Return (x, y) of the center of cell containing provided text 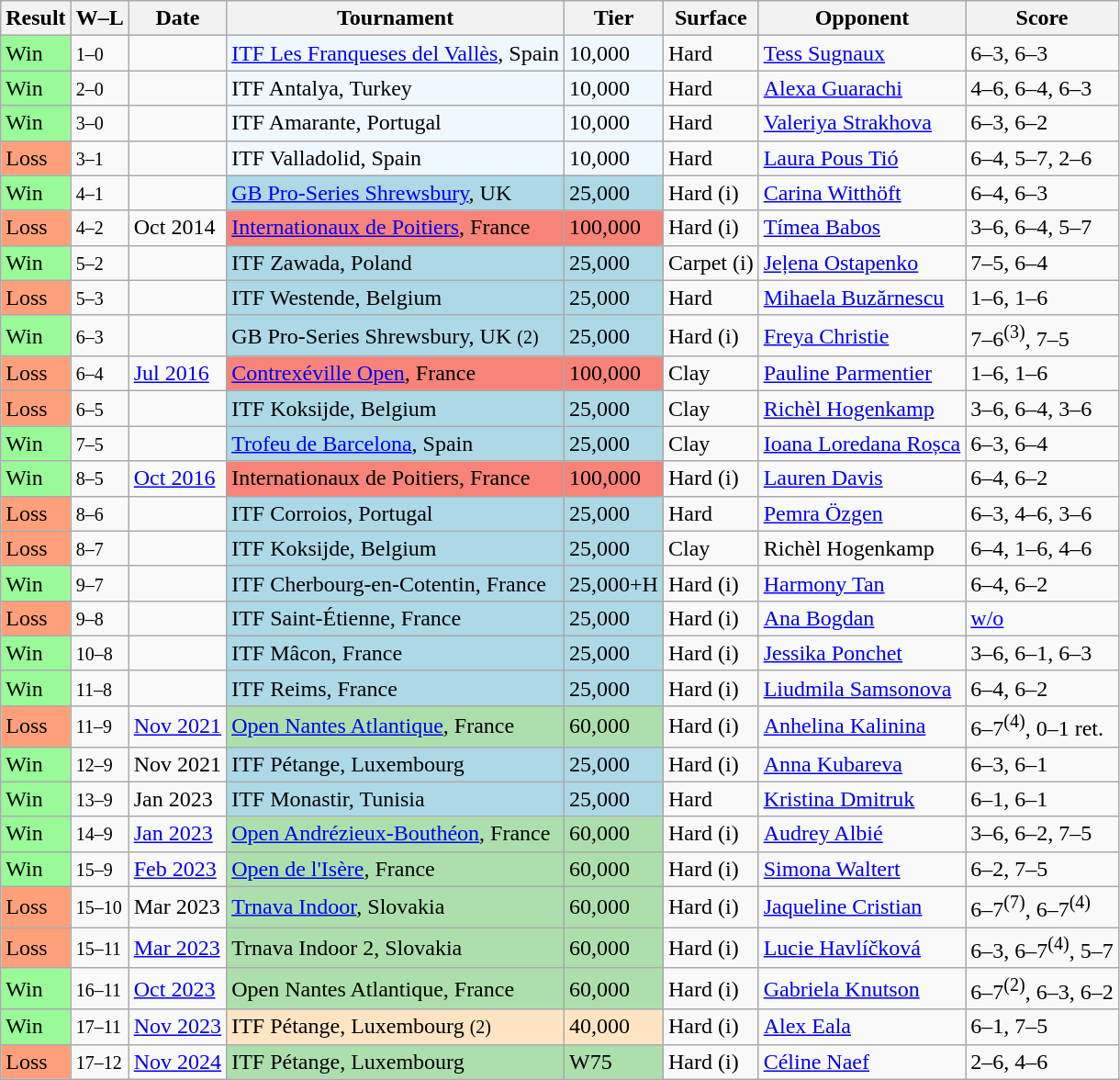
Laura Pous Tió (862, 158)
15–9 (99, 869)
Liudmila Samsonova (862, 688)
Trnava Indoor, Slovakia (396, 907)
Oct 2023 (177, 988)
Jessika Ponchet (862, 653)
3–6, 6–4, 5–7 (1042, 228)
9–8 (99, 618)
5–2 (99, 263)
6–3, 6–7(4), 5–7 (1042, 948)
6–3, 6–3 (1042, 53)
Tournament (396, 18)
Anhelina Kalinina (862, 726)
13–9 (99, 799)
15–11 (99, 948)
4–2 (99, 228)
6–3, 4–6, 3–6 (1042, 513)
6–3, 6–1 (1042, 764)
Carina Witthöft (862, 193)
ITF Monastir, Tunisia (396, 799)
6–2, 7–5 (1042, 869)
6–7(4), 0–1 ret. (1042, 726)
17–12 (99, 1062)
ITF Valladolid, Spain (396, 158)
6–4 (99, 374)
6–1, 7–5 (1042, 1027)
Gabriela Knutson (862, 988)
Harmony Tan (862, 583)
7–5, 6–4 (1042, 263)
w/o (1042, 618)
2–6, 4–6 (1042, 1062)
6–7(7), 6–7(4) (1042, 907)
3–6, 6–4, 3–6 (1042, 409)
3–6, 6–1, 6–3 (1042, 653)
Jeļena Ostapenko (862, 263)
Nov 2024 (177, 1062)
Lauren Davis (862, 478)
3–6, 6–2, 7–5 (1042, 834)
ITF Pétange, Luxembourg (2) (396, 1027)
Audrey Albié (862, 834)
10–8 (99, 653)
GB Pro-Series Shrewsbury, UK (2) (396, 336)
Simona Waltert (862, 869)
ITF Cherbourg-en-Cotentin, France (396, 583)
Freya Christie (862, 336)
Anna Kubareva (862, 764)
Jaqueline Cristian (862, 907)
W–L (99, 18)
6–4, 1–6, 4–6 (1042, 548)
Nov 2023 (177, 1027)
8–5 (99, 478)
Trnava Indoor 2, Slovakia (396, 948)
ITF Corroios, Portugal (396, 513)
Trofeu de Barcelona, Spain (396, 444)
Alex Eala (862, 1027)
Result (36, 18)
15–10 (99, 907)
ITF Amarante, Portugal (396, 123)
6–1, 6–1 (1042, 799)
6–3 (99, 336)
ITF Mâcon, France (396, 653)
Open de l'Isère, France (396, 869)
Surface (711, 18)
ITF Antalya, Turkey (396, 88)
5–3 (99, 298)
11–9 (99, 726)
Contrexéville Open, France (396, 374)
Open Andrézieux-Bouthéon, France (396, 834)
Jul 2016 (177, 374)
12–9 (99, 764)
8–6 (99, 513)
Ioana Loredana Roșca (862, 444)
Céline Naef (862, 1062)
Pemra Özgen (862, 513)
ITF Zawada, Poland (396, 263)
25,000+H (614, 583)
6–4, 5–7, 2–6 (1042, 158)
Tímea Babos (862, 228)
16–11 (99, 988)
11–8 (99, 688)
Valeriya Strakhova (862, 123)
Pauline Parmentier (862, 374)
6–7(2), 6–3, 6–2 (1042, 988)
Oct 2016 (177, 478)
2–0 (99, 88)
Lucie Havlíčková (862, 948)
6–3, 6–2 (1042, 123)
3–1 (99, 158)
ITF Reims, France (396, 688)
Ana Bogdan (862, 618)
Oct 2014 (177, 228)
4–1 (99, 193)
4–6, 6–4, 6–3 (1042, 88)
GB Pro-Series Shrewsbury, UK (396, 193)
7–6(3), 7–5 (1042, 336)
14–9 (99, 834)
Opponent (862, 18)
Tess Sugnaux (862, 53)
Alexa Guarachi (862, 88)
ITF Saint-Étienne, France (396, 618)
Mihaela Buzărnescu (862, 298)
9–7 (99, 583)
6–5 (99, 409)
6–3, 6–4 (1042, 444)
17–11 (99, 1027)
6–4, 6–3 (1042, 193)
8–7 (99, 548)
Tier (614, 18)
ITF Les Franqueses del Vallès, Spain (396, 53)
W75 (614, 1062)
Score (1042, 18)
7–5 (99, 444)
Feb 2023 (177, 869)
Kristina Dmitruk (862, 799)
Date (177, 18)
ITF Westende, Belgium (396, 298)
40,000 (614, 1027)
Carpet (i) (711, 263)
1–0 (99, 53)
3–0 (99, 123)
